Extract the [X, Y] coordinate from the center of the cell holding the provided text.  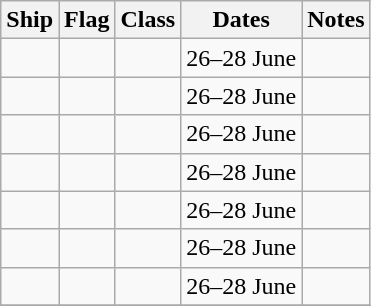
Notes [336, 20]
Class [148, 20]
Dates [242, 20]
Ship [30, 20]
Flag [87, 20]
